Determine the [x, y] coordinate at the center of the cell enclosing the given text.  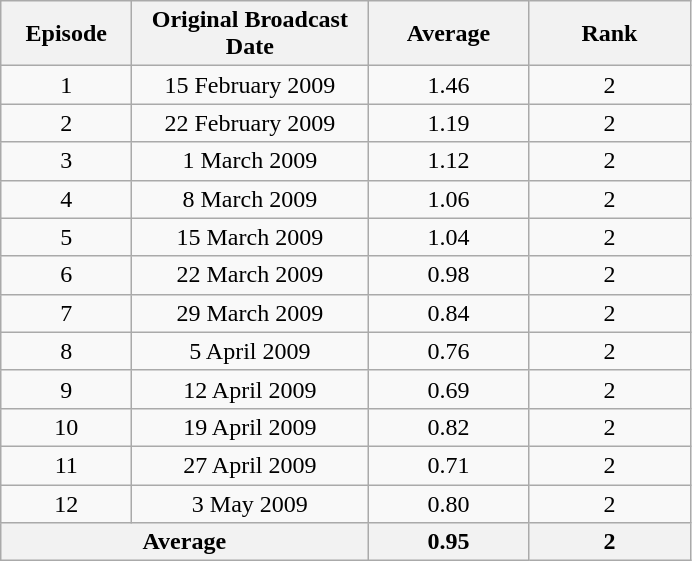
3 May 2009 [250, 503]
29 March 2009 [250, 313]
0.71 [448, 465]
11 [66, 465]
8 [66, 351]
1 [66, 85]
1.46 [448, 85]
1.06 [448, 199]
22 February 2009 [250, 123]
10 [66, 427]
9 [66, 389]
0.95 [448, 542]
6 [66, 275]
19 April 2009 [250, 427]
1.12 [448, 161]
0.98 [448, 275]
0.82 [448, 427]
0.76 [448, 351]
5 April 2009 [250, 351]
1.19 [448, 123]
12 April 2009 [250, 389]
8 March 2009 [250, 199]
3 [66, 161]
Rank [610, 34]
1 March 2009 [250, 161]
22 March 2009 [250, 275]
12 [66, 503]
0.84 [448, 313]
7 [66, 313]
4 [66, 199]
Original Broadcast Date [250, 34]
15 March 2009 [250, 237]
0.69 [448, 389]
Episode [66, 34]
5 [66, 237]
15 February 2009 [250, 85]
0.80 [448, 503]
27 April 2009 [250, 465]
1.04 [448, 237]
